From the cell containing the given text, extract its center point as (X, Y) coordinate. 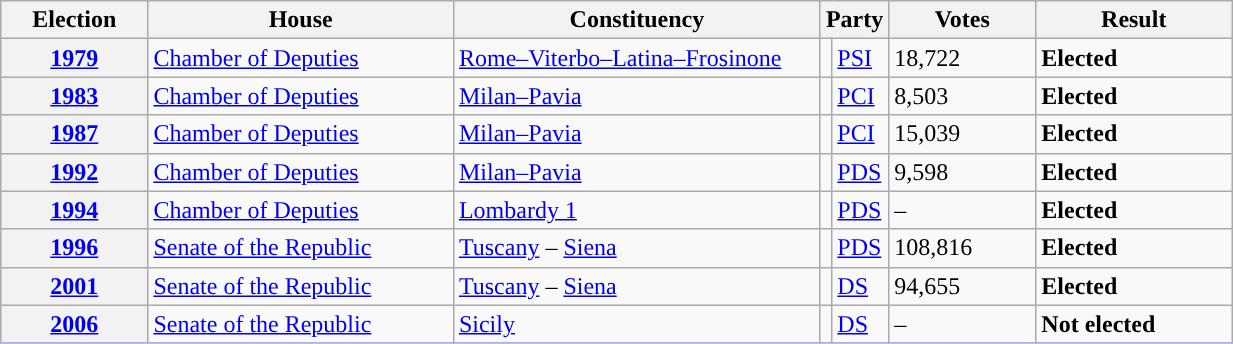
Party (854, 20)
1979 (74, 58)
8,503 (962, 96)
Lombardy 1 (636, 210)
2001 (74, 286)
1987 (74, 134)
Election (74, 20)
94,655 (962, 286)
15,039 (962, 134)
1983 (74, 96)
Result (1134, 20)
Not elected (1134, 324)
House (301, 20)
PSI (860, 58)
1992 (74, 172)
Votes (962, 20)
108,816 (962, 248)
2006 (74, 324)
Constituency (636, 20)
1994 (74, 210)
9,598 (962, 172)
Rome–Viterbo–Latina–Frosinone (636, 58)
Sicily (636, 324)
18,722 (962, 58)
1996 (74, 248)
